Determine the [X, Y] coordinate at the center of the cell enclosing the given text.  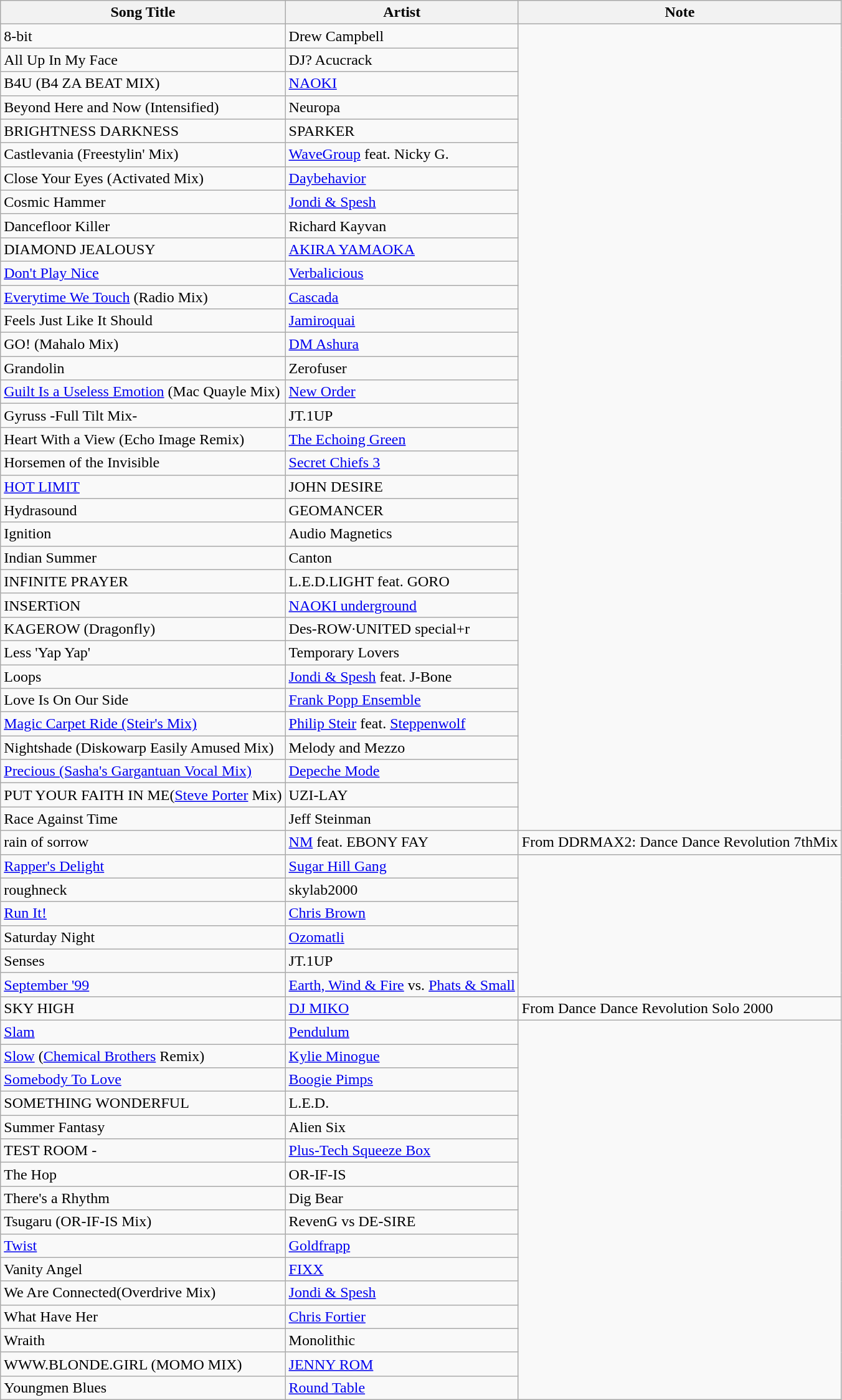
Sugar Hill Gang [402, 866]
Slow (Chemical Brothers Remix) [143, 1056]
Frank Popp Ensemble [402, 700]
Des-ROW·UNITED special+r [402, 629]
NAOKI underground [402, 605]
What Have Her [143, 1317]
Race Against Time [143, 819]
Close Your Eyes (Activated Mix) [143, 178]
Depeche Mode [402, 771]
Everytime We Touch (Radio Mix) [143, 297]
NM feat. EBONY FAY [402, 842]
B4U (B4 ZA BEAT MIX) [143, 83]
skylab2000 [402, 890]
Neuropa [402, 107]
JOHN DESIRE [402, 487]
roughneck [143, 890]
Plus-Tech Squeeze Box [402, 1151]
Temporary Lovers [402, 652]
DM Ashura [402, 345]
Verbalicious [402, 273]
Note [679, 12]
Don't Play Nice [143, 273]
Goldfrapp [402, 1245]
Cascada [402, 297]
DIAMOND JEALOUSY [143, 249]
We Are Connected(Overdrive Mix) [143, 1293]
Jeff Steinman [402, 819]
From DDRMAX2: Dance Dance Revolution 7thMix [679, 842]
PUT YOUR FAITH IN ME(Steve Porter Mix) [143, 795]
Gyruss -Full Tilt Mix- [143, 416]
Pendulum [402, 1032]
FIXX [402, 1269]
AKIRA YAMAOKA [402, 249]
Chris Brown [402, 913]
GEOMANCER [402, 510]
The Echoing Green [402, 439]
OR-IF-IS [402, 1174]
INSERTiON [143, 605]
Feels Just Like It Should [143, 321]
There's a Rhythm [143, 1198]
Nightshade (Diskowarp Easily Amused Mix) [143, 748]
Wraith [143, 1340]
Horsemen of the Invisible [143, 463]
DJ MIKO [402, 1008]
Daybehavior [402, 178]
Canton [402, 558]
Dig Bear [402, 1198]
Guilt Is a Useless Emotion (Mac Quayle Mix) [143, 392]
SKY HIGH [143, 1008]
Philip Steir feat. Steppenwolf [402, 724]
WWW.BLONDE.GIRL (MOMO MIX) [143, 1364]
Slam [143, 1032]
SPARKER [402, 131]
RevenG vs DE-SIRE [402, 1222]
From Dance Dance Revolution Solo 2000 [679, 1008]
Somebody To Love [143, 1080]
rain of sorrow [143, 842]
Loops [143, 676]
Castlevania (Freestylin' Mix) [143, 155]
Precious (Sasha's Gargantuan Vocal Mix) [143, 771]
DJ? Acucrack [402, 60]
KAGEROW (Dragonfly) [143, 629]
BRIGHTNESS DARKNESS [143, 131]
INFINITE PRAYER [143, 581]
New Order [402, 392]
Earth, Wind & Fire vs. Phats & Small [402, 984]
Saturday Night [143, 937]
Less 'Yap Yap' [143, 652]
UZI-LAY [402, 795]
Kylie Minogue [402, 1056]
Artist [402, 12]
GO! (Mahalo Mix) [143, 345]
WaveGroup feat. Nicky G. [402, 155]
Chris Fortier [402, 1317]
Song Title [143, 12]
Heart With a View (Echo Image Remix) [143, 439]
HOT LIMIT [143, 487]
Dancefloor Killer [143, 226]
Grandolin [143, 368]
Jamiroquai [402, 321]
Youngmen Blues [143, 1388]
All Up In My Face [143, 60]
Beyond Here and Now (Intensified) [143, 107]
Secret Chiefs 3 [402, 463]
Zerofuser [402, 368]
Love Is On Our Side [143, 700]
Rapper's Delight [143, 866]
NAOKI [402, 83]
Hydrasound [143, 510]
SOMETHING WONDERFUL [143, 1103]
Senses [143, 961]
Drew Campbell [402, 36]
September '99 [143, 984]
The Hop [143, 1174]
L.E.D. [402, 1103]
Alien Six [402, 1127]
JENNY ROM [402, 1364]
Jondi & Spesh feat. J-Bone [402, 676]
L.E.D.LIGHT feat. GORO [402, 581]
Audio Magnetics [402, 534]
Magic Carpet Ride (Steir's Mix) [143, 724]
Ignition [143, 534]
Monolithic [402, 1340]
Summer Fantasy [143, 1127]
Boogie Pimps [402, 1080]
Vanity Angel [143, 1269]
Ozomatli [402, 937]
Round Table [402, 1388]
Cosmic Hammer [143, 202]
Richard Kayvan [402, 226]
Melody and Mezzo [402, 748]
Tsugaru (OR-IF-IS Mix) [143, 1222]
8-bit [143, 36]
Run It! [143, 913]
Indian Summer [143, 558]
Twist [143, 1245]
TEST ROOM - [143, 1151]
